Identify which cell holds the provided text, then report its (x, y) central coordinate. 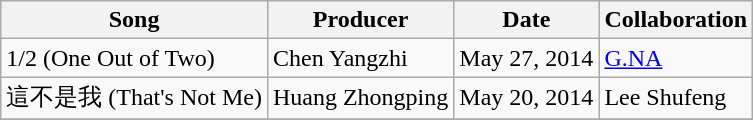
這不是我 (That's Not Me) (134, 98)
Collaboration (676, 20)
May 20, 2014 (526, 98)
Huang Zhongping (360, 98)
Date (526, 20)
May 27, 2014 (526, 58)
G.NA (676, 58)
Lee Shufeng (676, 98)
Producer (360, 20)
1/2 (One Out of Two) (134, 58)
Song (134, 20)
Chen Yangzhi (360, 58)
